Identify which cell holds the provided text, then report its [X, Y] central coordinate. 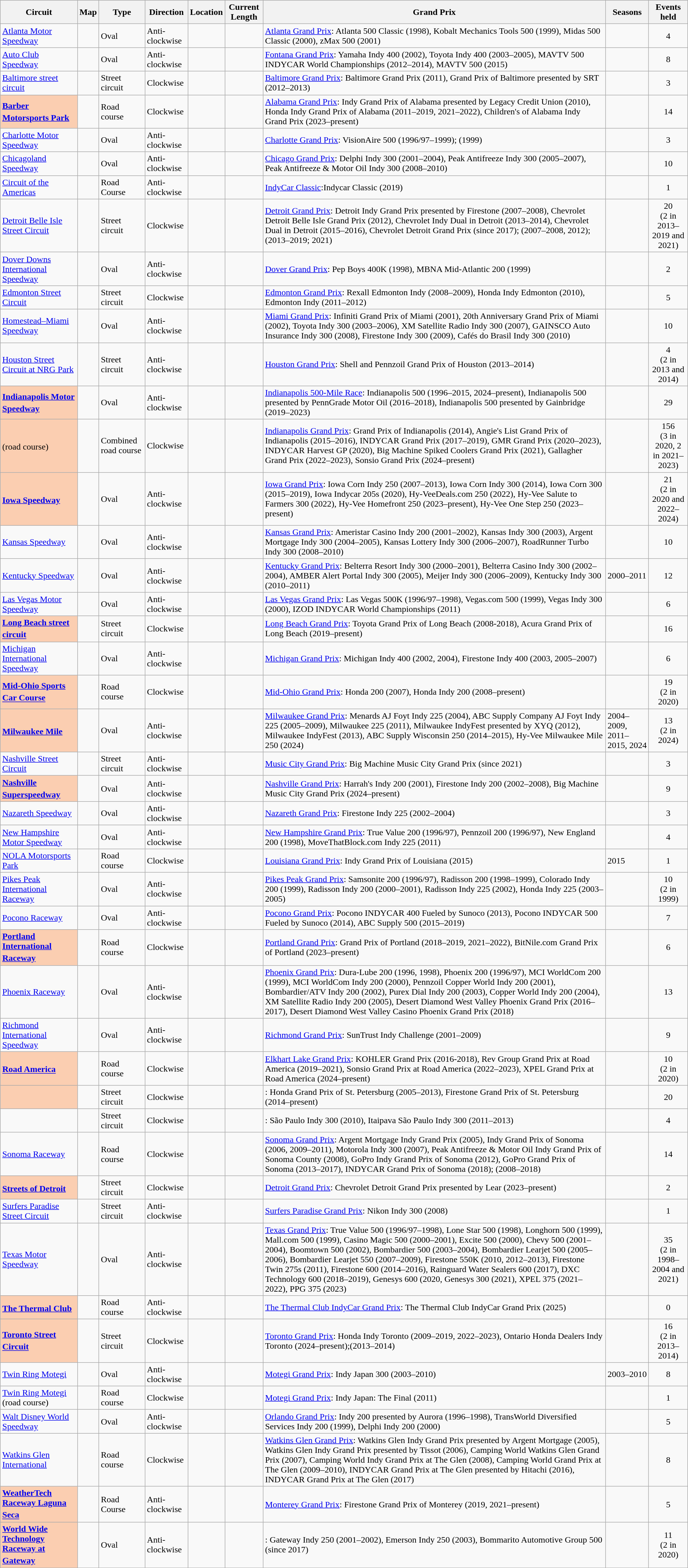
Charlotte Motor Speedway [39, 140]
4(2 in 2013 and 2014) [668, 365]
Las Vegas Grand Prix: Las Vegas 500K (1996/97–1998), Vegas.com 500 (1999), Vegas Indy 300 (2000), IZOD INDYCAR World Championships (2011) [434, 604]
2015 [627, 861]
Combined road course [122, 446]
13 [668, 992]
Baltimore Grand Prix: Baltimore Grand Prix (2011), Grand Prix of Baltimore presented by SRT (2012–2013) [434, 83]
Circuit [39, 12]
Motegi Grand Prix: Indy Japan: The Final (2011) [434, 1398]
Kentucky Speedway [39, 576]
Milwaukee Mile [39, 731]
Detroit Grand Prix: Chevrolet Detroit Grand Prix presented by Lear (2023–present) [434, 1187]
29 [668, 403]
Chicagoland Speedway [39, 163]
Kansas Speedway [39, 542]
Toronto Street Circuit [39, 1341]
Portland International Raceway [39, 948]
Homestead–Miami Speedway [39, 326]
: Gateway Indy 250 (2001–2002), Emerson Indy 250 (2003), Bommarito Automotive Group 500 (since 2017) [434, 1545]
Barber Motorsports Park [39, 111]
Phoenix Raceway [39, 992]
2003–2010 [627, 1374]
Nashville Grand Prix: Harrah's Indy 200 (2001), Firestone Indy 200 (2002–2008), Big Machine Music City Grand Prix (2024–present) [434, 789]
Twin Ring Motegi (road course) [39, 1398]
New Hampshire Motor Speedway [39, 837]
Houston Street Circuit at NRG Park [39, 365]
12 [668, 576]
35(2 in 1998–2004 and 2021) [668, 1259]
10(2 in 2020) [668, 1068]
Texas Motor Speedway [39, 1259]
IndyCar Classic:Indycar Classic (2019) [434, 187]
2004–2009, 2011–2015, 2024 [627, 731]
Streets of Detroit [39, 1187]
10(2 in 1999) [668, 889]
Monterey Grand Prix: Firestone Grand Prix of Monterey (2019, 2021–present) [434, 1504]
Baltimore street circuit [39, 83]
WeatherTech Raceway Laguna Seca [39, 1504]
2000–2011 [627, 576]
Michigan Grand Prix: Michigan Indy 400 (2002, 2004), Firestone Indy 400 (2003, 2005–2007) [434, 658]
11(2 in 2020) [668, 1545]
Road America [39, 1068]
156(3 in 2020, 2 in 2021–2023) [668, 446]
Pikes Peak International Raceway [39, 889]
Pocono Raceway [39, 918]
Nashville Street Circuit [39, 764]
Atlanta Grand Prix: Atlanta 500 Classic (1998), Kobalt Mechanics Tools 500 (1999), Midas 500 Classic (2000), zMax 500 (2001) [434, 36]
Twin Ring Motegi [39, 1374]
Fontana Grand Prix: Yamaha Indy 400 (2002), Toyota Indy 400 (2003–2005), MAVTV 500 INDYCAR World Championships (2012–2014), MAVTV 500 (2015) [434, 60]
13(2 in 2024) [668, 731]
Orlando Grand Prix: Indy 200 presented by Aurora (1996–1998), TransWorld Diversified Services Indy 200 (1999), Delphi Indy 200 (2000) [434, 1421]
NOLA Motorsports Park [39, 861]
Nazareth Grand Prix: Firestone Indy 225 (2002–2004) [434, 813]
Motegi Grand Prix: Indy Japan 300 (2003–2010) [434, 1374]
Location [206, 12]
Long Beach street circuit [39, 629]
Music City Grand Prix: Big Machine Music City Grand Prix (since 2021) [434, 764]
20 [668, 1097]
16(2 in 2013–2014) [668, 1341]
Detroit Belle Isle Street Circuit [39, 226]
Circuit of the Americas [39, 187]
: São Paulo Indy 300 (2010), Itaipava São Paulo Indy 300 (2011–2013) [434, 1121]
0 [668, 1307]
Type [122, 12]
Portland Grand Prix: Grand Prix of Portland (2018–2019, 2021–2022), BitNile.com Grand Prix of Portland (2023–present) [434, 948]
Michigan International Speedway [39, 658]
Long Beach Grand Prix: Toyota Grand Prix of Long Beach (2008-2018), Acura Grand Prix of Long Beach (2019–present) [434, 629]
20(2 in 2013–2019 and 2021) [668, 226]
Events held [668, 12]
Current Length [244, 12]
Richmond International Speedway [39, 1035]
: Honda Grand Prix of St. Petersburg (2005–2013), Firestone Grand Prix of St. Petersburg (2014–present) [434, 1097]
Walt Disney World Speedway [39, 1421]
(road course) [39, 446]
Mid-Ohio Sports Car Course [39, 692]
Indianapolis Motor Speedway [39, 403]
Dover Grand Prix: Pep Boys 400K (1998), MBNA Mid-Atlantic 200 (1999) [434, 269]
Surfers Paradise Street Circuit [39, 1211]
7 [668, 918]
Seasons [627, 12]
Surfers Paradise Grand Prix: Nikon Indy 300 (2008) [434, 1211]
Edmonton Street Circuit [39, 297]
Auto Club Speedway [39, 60]
Louisiana Grand Prix: Indy Grand Prix of Louisiana (2015) [434, 861]
21(2 in 2020 and 2022–2024) [668, 499]
Pocono Grand Prix: Pocono INDYCAR 400 Fueled by Sunoco (2013), Pocono INDYCAR 500 Fueled by Sunoco (2014), ABC Supply 500 (2015–2019) [434, 918]
Toronto Grand Prix: Honda Indy Toronto (2009–2019, 2022–2023), Ontario Honda Dealers Indy Toronto (2024–present);(2013–2014) [434, 1341]
The Thermal Club IndyCar Grand Prix: The Thermal Club IndyCar Grand Prix (2025) [434, 1307]
Dover Downs International Speedway [39, 269]
Richmond Grand Prix: SunTrust Indy Challenge (2001–2009) [434, 1035]
19(2 in 2020) [668, 692]
Las Vegas Motor Speedway [39, 604]
Edmonton Grand Prix: Rexall Edmonton Indy (2008–2009), Honda Indy Edmonton (2010), Edmonton Indy (2011–2012) [434, 297]
Chicago Grand Prix: Delphi Indy 300 (2001–2004), Peak Antifreeze Indy 300 (2005–2007), Peak Antifreeze & Motor Oil Indy 300 (2008–2010) [434, 163]
New Hampshire Grand Prix: True Value 200 (1996/97), Pennzoil 200 (1996/97), New England 200 (1998), MoveThatBlock.com Indy 225 (2011) [434, 837]
Nazareth Speedway [39, 813]
Sonoma Raceway [39, 1154]
Iowa Speedway [39, 499]
World Wide Technology Raceway at Gateway [39, 1545]
Mid-Ohio Grand Prix: Honda 200 (2007), Honda Indy 200 (2008–present) [434, 692]
Direction [166, 12]
Nashville Superspeedway [39, 789]
Houston Grand Prix: Shell and Pennzoil Grand Prix of Houston (2013–2014) [434, 365]
Map [88, 12]
Grand Prix [434, 12]
16 [668, 629]
Atlanta Motor Speedway [39, 36]
The Thermal Club [39, 1307]
Charlotte Grand Prix: VisionAire 500 (1996/97–1999); (1999) [434, 140]
Watkins Glen International [39, 1460]
